Capture the cell that displays the provided text and extract its [X, Y] central coordinate. 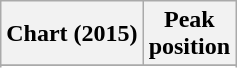
Peakposition [189, 34]
Chart (2015) [72, 34]
